Determine the (X, Y) coordinate at the center of the cell enclosing the given text.  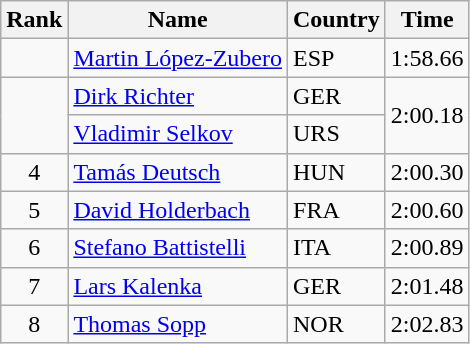
7 (34, 286)
2:02.83 (427, 324)
ITA (337, 248)
Dirk Richter (178, 96)
Country (337, 20)
Time (427, 20)
David Holderbach (178, 210)
2:00.89 (427, 248)
2:00.18 (427, 115)
Name (178, 20)
8 (34, 324)
1:58.66 (427, 58)
URS (337, 134)
Thomas Sopp (178, 324)
5 (34, 210)
Rank (34, 20)
Stefano Battistelli (178, 248)
4 (34, 172)
2:00.60 (427, 210)
Vladimir Selkov (178, 134)
HUN (337, 172)
NOR (337, 324)
ESP (337, 58)
FRA (337, 210)
2:01.48 (427, 286)
Martin López-Zubero (178, 58)
2:00.30 (427, 172)
Tamás Deutsch (178, 172)
Lars Kalenka (178, 286)
6 (34, 248)
